Return the (X, Y) coordinate for the center point of the cell that contains the specified text.  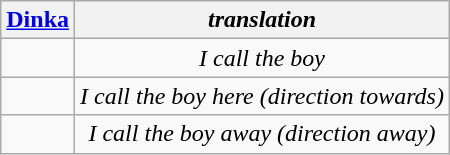
translation (262, 20)
I call the boy (262, 58)
Dinka (38, 20)
I call the boy here (direction towards) (262, 96)
I call the boy away (direction away) (262, 134)
